Search for the cell housing the specified text and yield its [x, y] center coordinate. 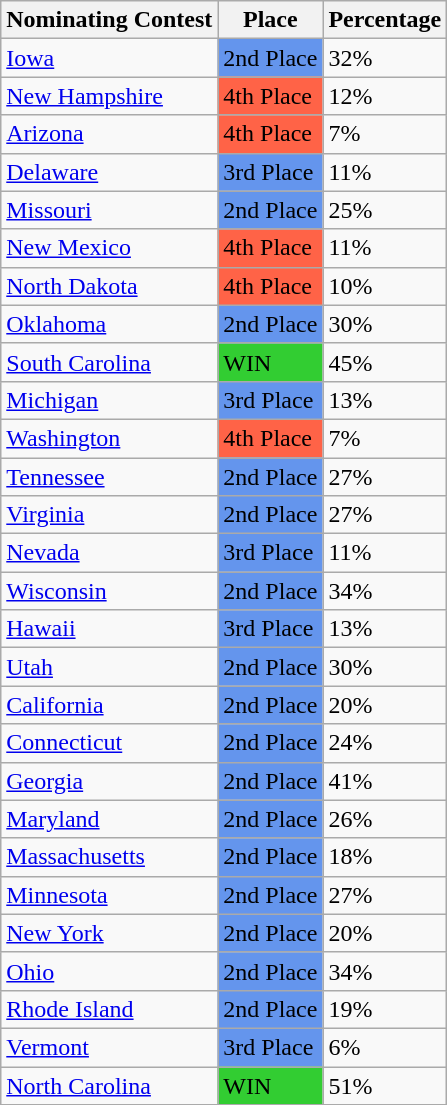
Utah [110, 667]
Rhode Island [110, 1009]
25% [385, 210]
Minnesota [110, 895]
North Carolina [110, 1085]
South Carolina [110, 362]
Iowa [110, 58]
26% [385, 819]
Percentage [385, 20]
41% [385, 781]
Place [270, 20]
18% [385, 857]
6% [385, 1047]
North Dakota [110, 286]
45% [385, 362]
10% [385, 286]
Tennessee [110, 477]
California [110, 705]
Arizona [110, 134]
Ohio [110, 971]
Massachusetts [110, 857]
51% [385, 1085]
Maryland [110, 819]
Hawaii [110, 629]
12% [385, 96]
19% [385, 1009]
Oklahoma [110, 324]
New Hampshire [110, 96]
Michigan [110, 400]
Virginia [110, 515]
Connecticut [110, 743]
32% [385, 58]
Nevada [110, 553]
Vermont [110, 1047]
New York [110, 933]
Washington [110, 438]
Nominating Contest [110, 20]
Wisconsin [110, 591]
Missouri [110, 210]
24% [385, 743]
Delaware [110, 172]
New Mexico [110, 248]
Georgia [110, 781]
